Output the [x, y] coordinate of the center of the cell containing the given text.  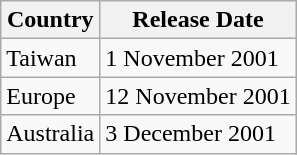
Australia [50, 134]
12 November 2001 [198, 96]
Country [50, 20]
Release Date [198, 20]
1 November 2001 [198, 58]
Europe [50, 96]
3 December 2001 [198, 134]
Taiwan [50, 58]
